Determine the (x, y) coordinate at the center of the cell enclosing the given text.  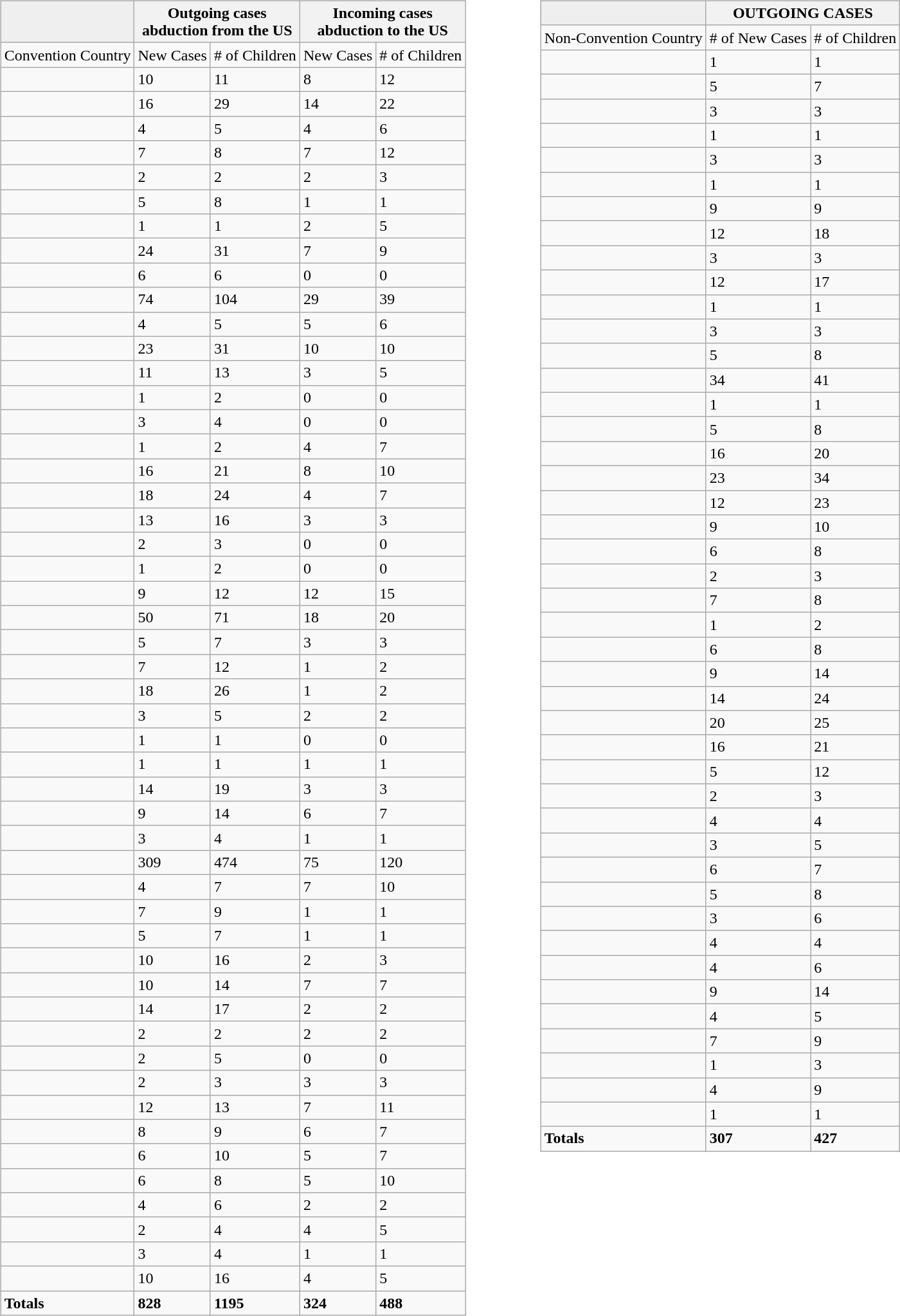
15 (420, 593)
OUTGOING CASES (802, 13)
488 (420, 1303)
# of New Cases (758, 37)
41 (855, 380)
26 (255, 691)
120 (420, 862)
39 (420, 300)
307 (758, 1139)
427 (855, 1139)
19 (255, 789)
25 (855, 723)
Incoming casesabduction to the US (382, 22)
Outgoing casesabduction from the US (217, 22)
1195 (255, 1303)
74 (172, 300)
Non-Convention Country (624, 37)
75 (337, 862)
474 (255, 862)
71 (255, 618)
Convention Country (67, 55)
309 (172, 862)
828 (172, 1303)
22 (420, 104)
104 (255, 300)
50 (172, 618)
324 (337, 1303)
